Return [x, y] of the center of cell containing provided text 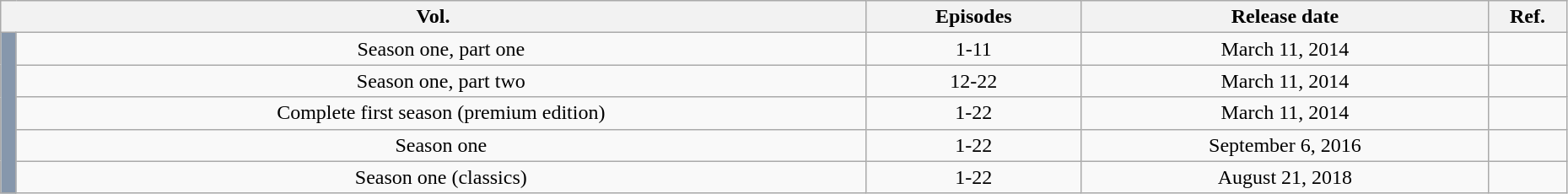
Season one, part one [440, 49]
August 21, 2018 [1285, 177]
Season one (classics) [440, 177]
Episodes [973, 17]
September 6, 2016 [1285, 145]
Complete first season (premium edition) [440, 113]
12-22 [973, 81]
Release date [1285, 17]
Ref. [1528, 17]
Vol. [434, 17]
Season one, part two [440, 81]
Season one [440, 145]
1-11 [973, 49]
